Return (x, y) of the center of cell containing provided text 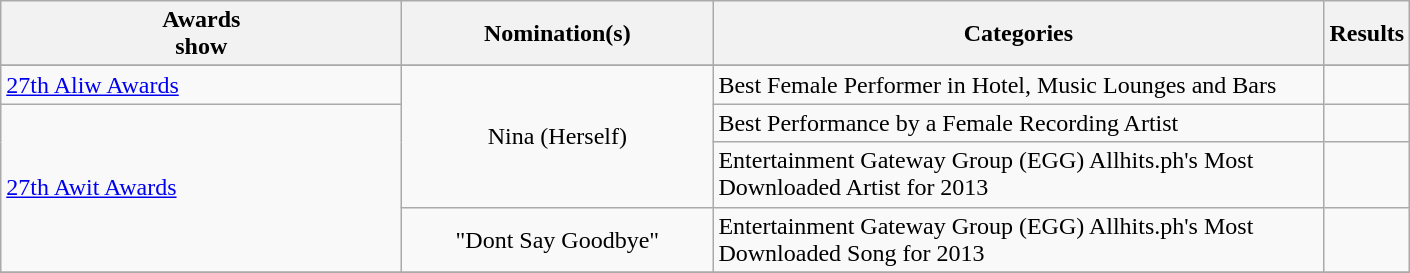
"Dont Say Goodbye" (558, 240)
Nina (Herself) (558, 136)
27th Aliw Awards (202, 85)
27th Awit Awards (202, 188)
Categories (1018, 34)
Best Female Performer in Hotel, Music Lounges and Bars (1018, 85)
Nomination(s) (558, 34)
Awardsshow (202, 34)
Best Performance by a Female Recording Artist (1018, 123)
Entertainment Gateway Group (EGG) Allhits.ph's Most Downloaded Song for 2013 (1018, 240)
Entertainment Gateway Group (EGG) Allhits.ph's Most Downloaded Artist for 2013 (1018, 174)
Results (1367, 34)
